Locate the cell with the specified text and output its [x, y] center coordinate. 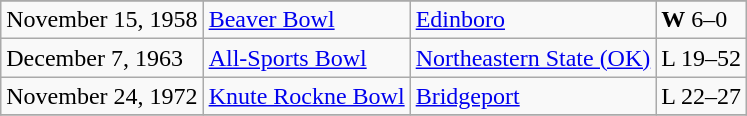
L 22–27 [702, 96]
Knute Rockne Bowl [306, 96]
L 19–52 [702, 58]
December 7, 1963 [102, 58]
W 6–0 [702, 20]
Northeastern State (OK) [533, 58]
Beaver Bowl [306, 20]
November 15, 1958 [102, 20]
Bridgeport [533, 96]
Edinboro [533, 20]
All-Sports Bowl [306, 58]
November 24, 1972 [102, 96]
